Return [X, Y] of the center of cell containing provided text 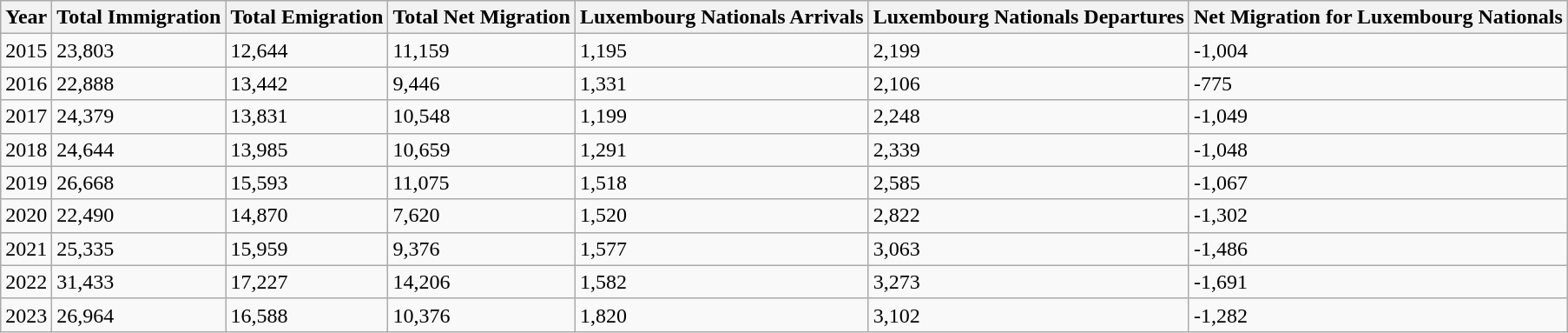
10,659 [481, 150]
2015 [26, 50]
2023 [26, 315]
1,195 [721, 50]
Luxembourg Nationals Arrivals [721, 17]
24,379 [139, 117]
Luxembourg Nationals Departures [1028, 17]
10,548 [481, 117]
11,159 [481, 50]
Total Immigration [139, 17]
-1,486 [1378, 249]
1,520 [721, 216]
1,577 [721, 249]
1,582 [721, 282]
-1,691 [1378, 282]
2,199 [1028, 50]
26,668 [139, 183]
14,870 [307, 216]
-1,067 [1378, 183]
1,820 [721, 315]
11,075 [481, 183]
16,588 [307, 315]
25,335 [139, 249]
17,227 [307, 282]
Net Migration for Luxembourg Nationals [1378, 17]
15,593 [307, 183]
3,273 [1028, 282]
Year [26, 17]
2019 [26, 183]
2,106 [1028, 83]
23,803 [139, 50]
2016 [26, 83]
-775 [1378, 83]
12,644 [307, 50]
-1,048 [1378, 150]
-1,282 [1378, 315]
1,518 [721, 183]
10,376 [481, 315]
-1,302 [1378, 216]
31,433 [139, 282]
2,585 [1028, 183]
2020 [26, 216]
Total Emigration [307, 17]
2,822 [1028, 216]
15,959 [307, 249]
-1,004 [1378, 50]
22,888 [139, 83]
2018 [26, 150]
3,063 [1028, 249]
9,446 [481, 83]
24,644 [139, 150]
1,331 [721, 83]
Total Net Migration [481, 17]
7,620 [481, 216]
2021 [26, 249]
13,442 [307, 83]
3,102 [1028, 315]
-1,049 [1378, 117]
2,248 [1028, 117]
26,964 [139, 315]
2017 [26, 117]
1,291 [721, 150]
2,339 [1028, 150]
13,985 [307, 150]
2022 [26, 282]
14,206 [481, 282]
1,199 [721, 117]
13,831 [307, 117]
9,376 [481, 249]
22,490 [139, 216]
